Extract the (x, y) coordinate from the center of the cell holding the provided text.  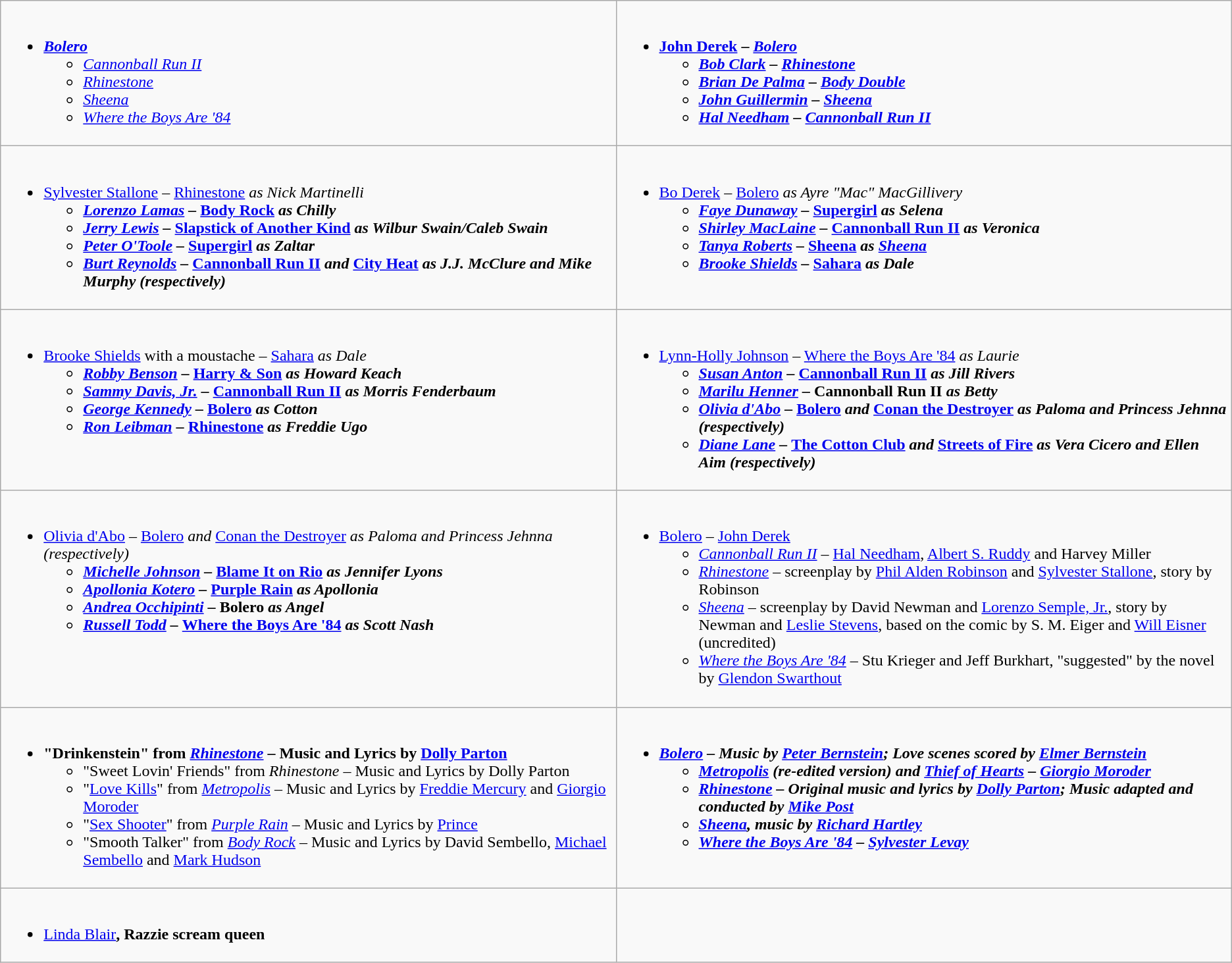
Linda Blair, Razzie scream queen (308, 925)
John Derek – BoleroBob Clark – RhinestoneBrian De Palma – Body DoubleJohn Guillermin – SheenaHal Needham – Cannonball Run II (924, 74)
BoleroCannonball Run IIRhinestoneSheenaWhere the Boys Are '84 (308, 74)
